Determine the (x, y) coordinate at the center of the cell enclosing the given text.  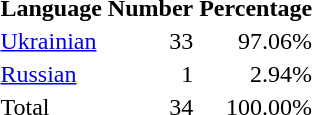
33 (150, 41)
1 (150, 74)
